Identify which cell holds the provided text, then report its (X, Y) central coordinate. 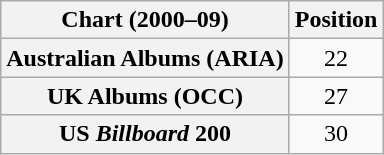
US Billboard 200 (145, 134)
Australian Albums (ARIA) (145, 58)
22 (336, 58)
UK Albums (OCC) (145, 96)
Position (336, 20)
Chart (2000–09) (145, 20)
27 (336, 96)
30 (336, 134)
